Capture the cell that displays the provided text and extract its [x, y] central coordinate. 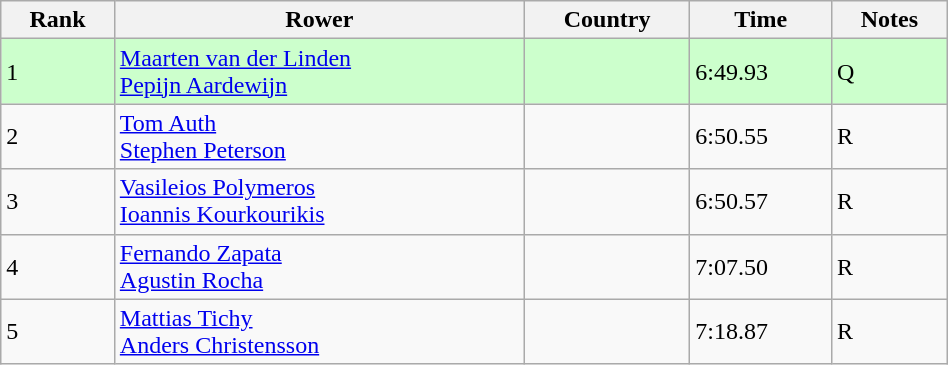
4 [58, 266]
Vasileios Polymeros Ioannis Kourkourikis [319, 202]
Maarten van der LindenPepijn Aardewijn [319, 72]
Q [889, 72]
Mattias Tichy Anders Christensson [319, 332]
3 [58, 202]
6:50.57 [761, 202]
2 [58, 136]
6:49.93 [761, 72]
Rower [319, 20]
Time [761, 20]
7:07.50 [761, 266]
7:18.87 [761, 332]
Country [606, 20]
Fernando Zapata Agustin Rocha [319, 266]
Tom AuthStephen Peterson [319, 136]
Rank [58, 20]
5 [58, 332]
Notes [889, 20]
6:50.55 [761, 136]
1 [58, 72]
